Scan for the cell matching the given text and deliver its (X, Y) coordinate at center. 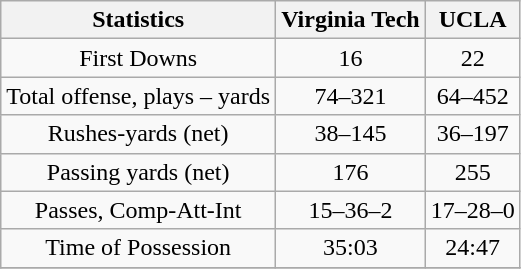
35:03 (351, 248)
15–36–2 (351, 210)
First Downs (138, 58)
24:47 (472, 248)
Virginia Tech (351, 20)
255 (472, 172)
16 (351, 58)
Passes, Comp-Att-Int (138, 210)
Total offense, plays – yards (138, 96)
17–28–0 (472, 210)
36–197 (472, 134)
Time of Possession (138, 248)
Passing yards (net) (138, 172)
38–145 (351, 134)
UCLA (472, 20)
Rushes-yards (net) (138, 134)
64–452 (472, 96)
Statistics (138, 20)
22 (472, 58)
74–321 (351, 96)
176 (351, 172)
